For the text-containing cell, return its midpoint in [X, Y] coordinate format. 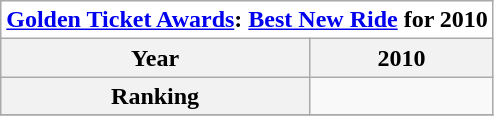
Ranking [156, 96]
Golden Ticket Awards: Best New Ride for 2010 [248, 20]
Year [156, 58]
2010 [401, 58]
